From the cell containing the given text, extract its center point as (x, y) coordinate. 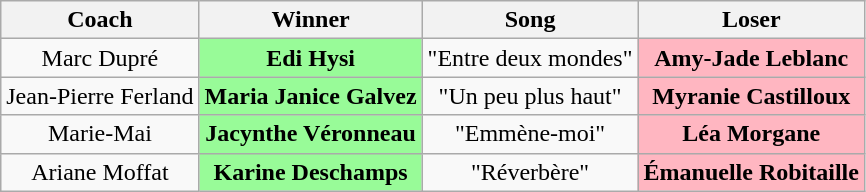
Karine Deschamps (310, 172)
Maria Janice Galvez (310, 96)
Jean-Pierre Ferland (100, 96)
Loser (751, 20)
Émanuelle Robitaille (751, 172)
"Réverbère" (530, 172)
Myranie Castilloux (751, 96)
"Un peu plus haut" (530, 96)
Marc Dupré (100, 58)
"Entre deux mondes" (530, 58)
Coach (100, 20)
Winner (310, 20)
Edi Hysi (310, 58)
Marie-Mai (100, 134)
Amy-Jade Leblanc (751, 58)
Léa Morgane (751, 134)
Jacynthe Véronneau (310, 134)
Ariane Moffat (100, 172)
Song (530, 20)
"Emmène-moi" (530, 134)
